From the cell containing the given text, extract its center point as [X, Y] coordinate. 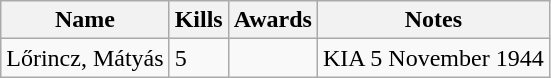
Kills [198, 20]
Lőrincz, Mátyás [85, 58]
Name [85, 20]
Notes [433, 20]
5 [198, 58]
KIA 5 November 1944 [433, 58]
Awards [272, 20]
